Capture the cell that displays the provided text and extract its (X, Y) central coordinate. 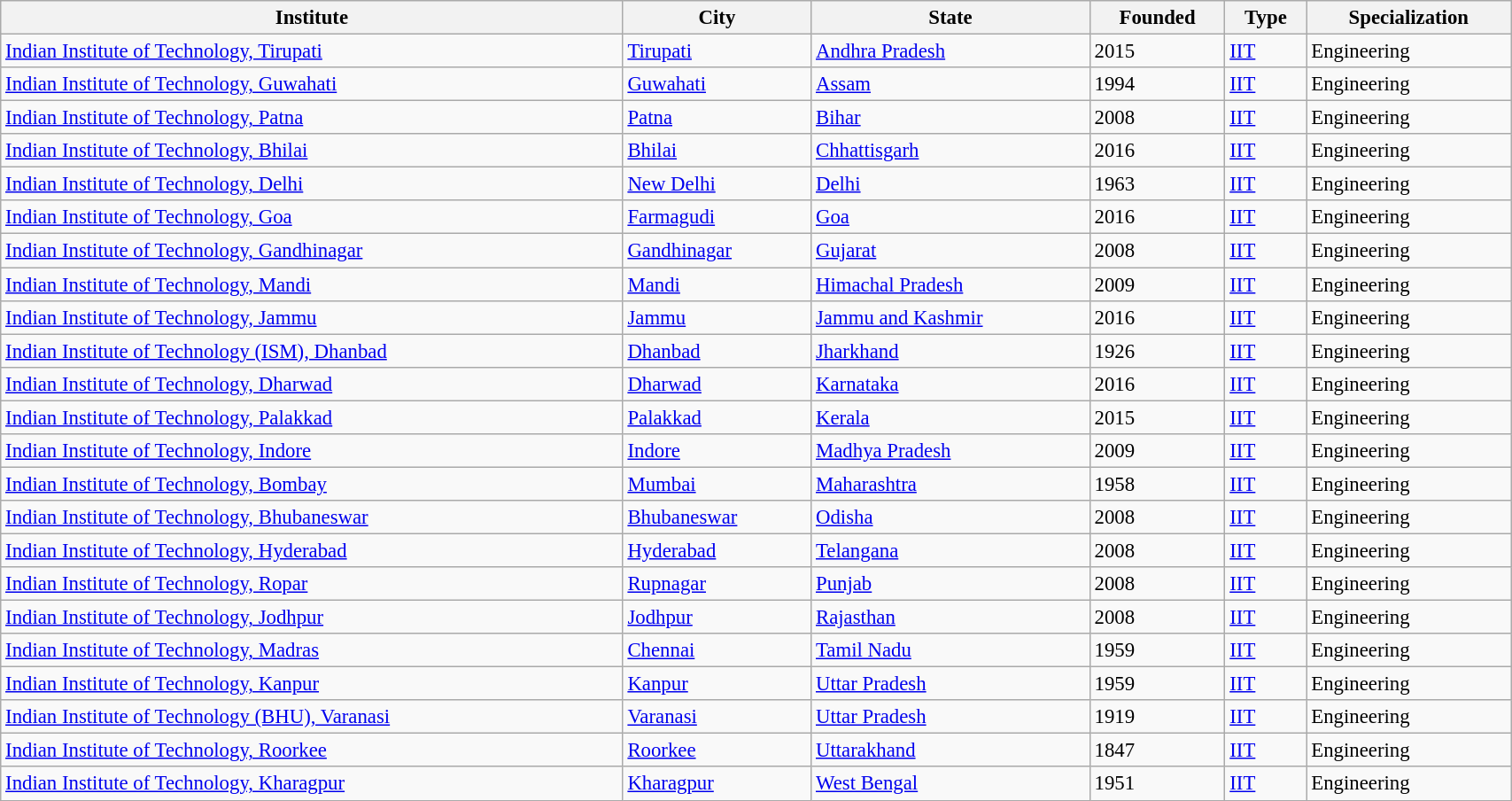
Indian Institute of Technology (BHU), Varanasi (312, 717)
1994 (1157, 84)
Varanasi (717, 717)
Delhi (951, 184)
Institute (312, 18)
Indian Institute of Technology, Jammu (312, 317)
Maharashtra (951, 484)
Gujarat (951, 251)
Indian Institute of Technology, Indore (312, 451)
Indian Institute of Technology, Ropar (312, 584)
1958 (1157, 484)
Dharwad (717, 384)
Indian Institute of Technology, Goa (312, 217)
Mandi (717, 284)
Kanpur (717, 684)
Andhra Pradesh (951, 51)
Founded (1157, 18)
Type (1266, 18)
Himachal Pradesh (951, 284)
1926 (1157, 351)
Kerala (951, 417)
New Delhi (717, 184)
Bhubaneswar (717, 517)
Indian Institute of Technology, Patna (312, 118)
Hyderabad (717, 550)
Jharkhand (951, 351)
Tirupati (717, 51)
Indian Institute of Technology, Delhi (312, 184)
Uttarakhand (951, 750)
Specialization (1408, 18)
Rajasthan (951, 618)
Gandhinagar (717, 251)
Indian Institute of Technology, Hyderabad (312, 550)
Jodhpur (717, 618)
Assam (951, 84)
Bhilai (717, 151)
Goa (951, 217)
Indian Institute of Technology, Mandi (312, 284)
Kharagpur (717, 784)
Indian Institute of Technology, Roorkee (312, 750)
Indian Institute of Technology, Tirupati (312, 51)
Farmagudi (717, 217)
Chhattisgarh (951, 151)
Indian Institute of Technology, Bhubaneswar (312, 517)
Indian Institute of Technology, Madras (312, 650)
Roorkee (717, 750)
Madhya Pradesh (951, 451)
Bihar (951, 118)
Indian Institute of Technology (ISM), Dhanbad (312, 351)
1951 (1157, 784)
Jammu (717, 317)
Indian Institute of Technology, Kharagpur (312, 784)
Chennai (717, 650)
Indian Institute of Technology, Jodhpur (312, 618)
Indian Institute of Technology, Palakkad (312, 417)
Indore (717, 451)
Indian Institute of Technology, Dharwad (312, 384)
Karnataka (951, 384)
Dhanbad (717, 351)
Indian Institute of Technology, Guwahati (312, 84)
Odisha (951, 517)
1919 (1157, 717)
Jammu and Kashmir (951, 317)
Indian Institute of Technology, Bombay (312, 484)
Punjab (951, 584)
Indian Institute of Technology, Kanpur (312, 684)
Rupnagar (717, 584)
Mumbai (717, 484)
Patna (717, 118)
Palakkad (717, 417)
City (717, 18)
1963 (1157, 184)
Indian Institute of Technology, Gandhinagar (312, 251)
1847 (1157, 750)
Guwahati (717, 84)
Indian Institute of Technology, Bhilai (312, 151)
Tamil Nadu (951, 650)
State (951, 18)
Telangana (951, 550)
West Bengal (951, 784)
